Return the (X, Y) coordinate for the center point of the cell that contains the specified text.  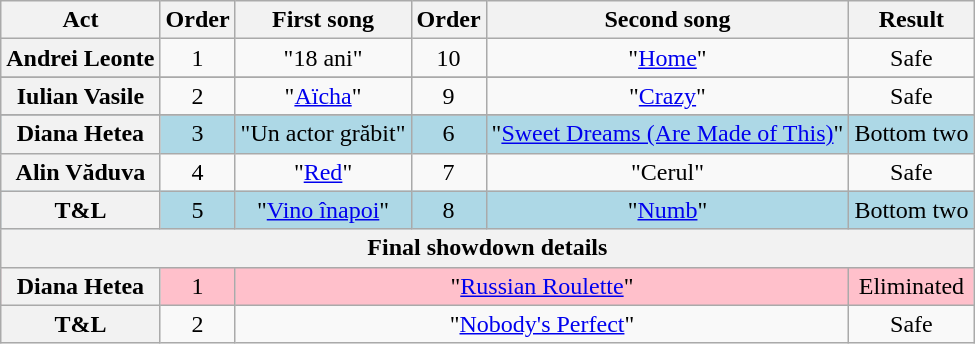
"18 ani" (323, 58)
Second song (668, 20)
"Cerul" (668, 172)
Act (80, 20)
5 (198, 210)
Iulian Vasile (80, 96)
10 (448, 58)
Final showdown details (488, 248)
"Russian Roulette" (542, 286)
"Home" (668, 58)
9 (448, 96)
"Sweet Dreams (Are Made of This)" (668, 134)
"Aïcha" (323, 96)
Result (912, 20)
6 (448, 134)
"Crazy" (668, 96)
"Numb" (668, 210)
7 (448, 172)
"Vino înapoi" (323, 210)
First song (323, 20)
"Nobody's Perfect" (542, 324)
3 (198, 134)
Eliminated (912, 286)
"Red" (323, 172)
Alin Văduva (80, 172)
"Un actor grăbit" (323, 134)
4 (198, 172)
Andrei Leonte (80, 58)
8 (448, 210)
